Determine the [X, Y] coordinate at the center of the cell enclosing the given text.  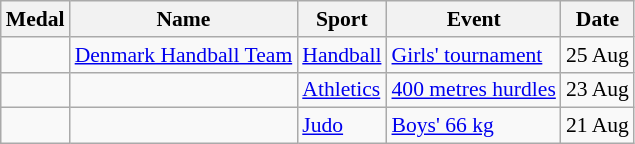
Handball [342, 55]
Girls' tournament [473, 55]
Athletics [342, 90]
25 Aug [598, 55]
Event [473, 19]
21 Aug [598, 126]
Judo [342, 126]
Medal [36, 19]
23 Aug [598, 90]
Denmark Handball Team [184, 55]
Boys' 66 kg [473, 126]
Name [184, 19]
Sport [342, 19]
400 metres hurdles [473, 90]
Date [598, 19]
